Scan for the cell matching the given text and deliver its [x, y] coordinate at center. 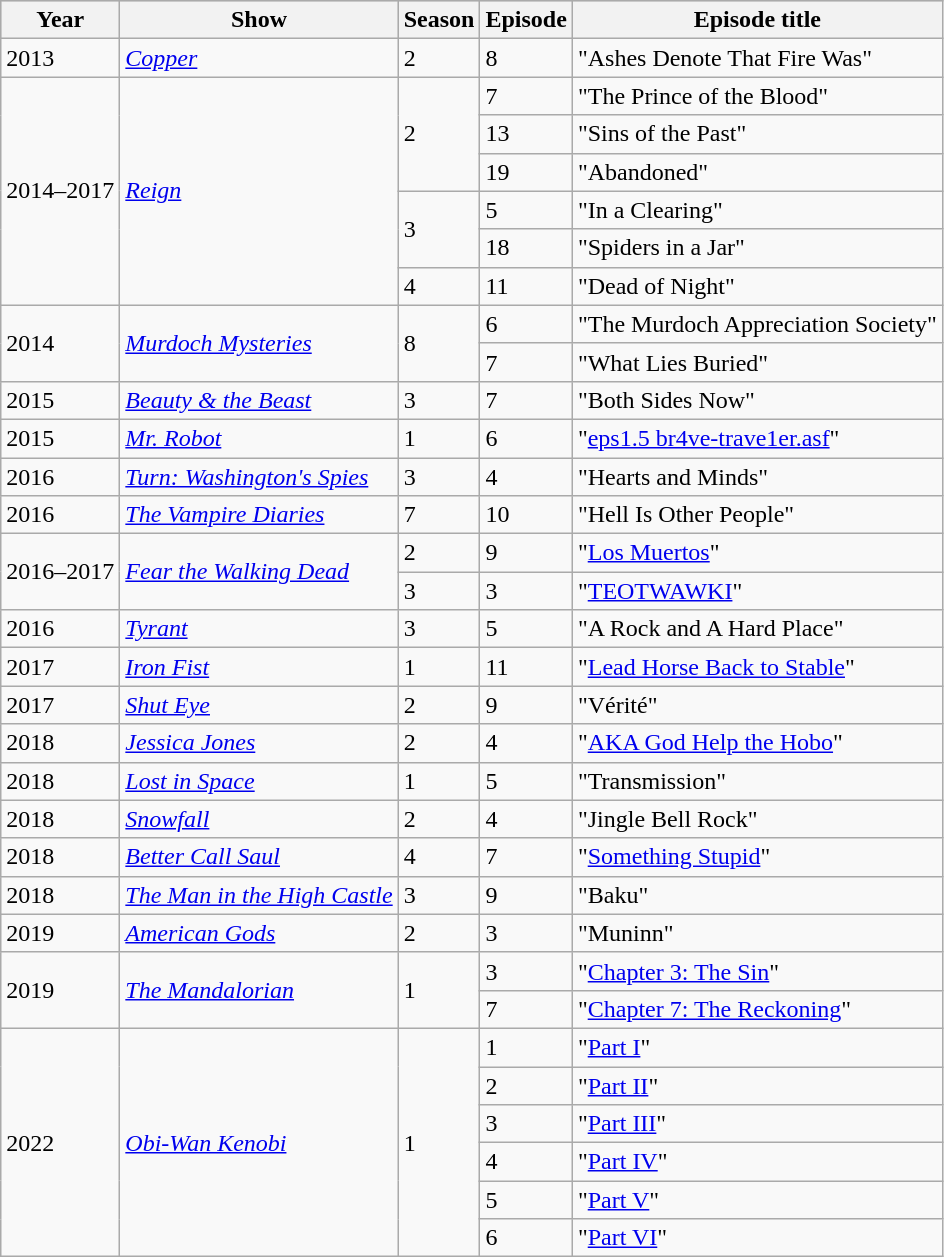
"Jingle Bell Rock" [757, 819]
19 [526, 172]
Show [259, 20]
Season [439, 20]
Year [60, 20]
The Man in the High Castle [259, 895]
American Gods [259, 933]
"Dead of Night" [757, 286]
"eps1.5 br4ve-trave1er.asf" [757, 438]
"Hell Is Other People" [757, 515]
"The Murdoch Appreciation Society" [757, 324]
2013 [60, 58]
Shut Eye [259, 705]
Lost in Space [259, 781]
Iron Fist [259, 667]
10 [526, 515]
Better Call Saul [259, 857]
"TEOTWAWKI" [757, 591]
Mr. Robot [259, 438]
2014–2017 [60, 191]
"Los Muertos" [757, 553]
"The Prince of the Blood" [757, 96]
"Baku" [757, 895]
2022 [60, 1142]
"Vérité" [757, 705]
Episode [526, 20]
18 [526, 248]
The Vampire Diaries [259, 515]
"Muninn" [757, 933]
Snowfall [259, 819]
"Part I" [757, 1047]
Obi-Wan Kenobi [259, 1142]
Episode title [757, 20]
"In a Clearing" [757, 210]
Turn: Washington's Spies [259, 477]
Murdoch Mysteries [259, 343]
"Part VI" [757, 1238]
"Sins of the Past" [757, 134]
2014 [60, 343]
Fear the Walking Dead [259, 572]
"Lead Horse Back to Stable" [757, 667]
Jessica Jones [259, 743]
"Abandoned" [757, 172]
2016–2017 [60, 572]
"Part II" [757, 1085]
"Part III" [757, 1124]
"Something Stupid" [757, 857]
"Spiders in a Jar" [757, 248]
"Both Sides Now" [757, 400]
"Part V" [757, 1200]
Copper [259, 58]
The Mandalorian [259, 990]
"A Rock and A Hard Place" [757, 629]
Reign [259, 191]
"Hearts and Minds" [757, 477]
"Part IV" [757, 1162]
Tyrant [259, 629]
"Chapter 3: The Sin" [757, 971]
Beauty & the Beast [259, 400]
"Chapter 7: The Reckoning" [757, 1009]
13 [526, 134]
"What Lies Buried" [757, 362]
"Ashes Denote That Fire Was" [757, 58]
"AKA God Help the Hobo" [757, 743]
"Transmission" [757, 781]
